From the cell containing the given text, extract its center point as [x, y] coordinate. 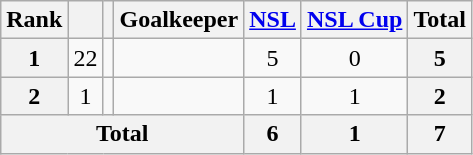
0 [354, 58]
Rank [34, 20]
7 [440, 134]
NSL [273, 20]
22 [86, 58]
Goalkeeper [179, 20]
6 [273, 134]
NSL Cup [354, 20]
